Locate the cell with the specified text and output its [x, y] center coordinate. 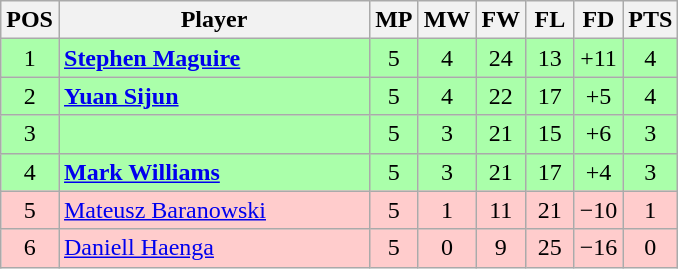
PTS [650, 20]
24 [501, 58]
15 [550, 134]
Stephen Maguire [214, 58]
6 [30, 248]
+5 [598, 96]
Daniell Haenga [214, 248]
25 [550, 248]
POS [30, 20]
FW [501, 20]
+6 [598, 134]
MW [447, 20]
−16 [598, 248]
2 [30, 96]
11 [501, 210]
Mark Williams [214, 172]
−10 [598, 210]
+4 [598, 172]
Yuan Sijun [214, 96]
MP [394, 20]
22 [501, 96]
FD [598, 20]
13 [550, 58]
Player [214, 20]
FL [550, 20]
+11 [598, 58]
9 [501, 248]
Mateusz Baranowski [214, 210]
